Search for the cell housing the specified text and yield its (x, y) center coordinate. 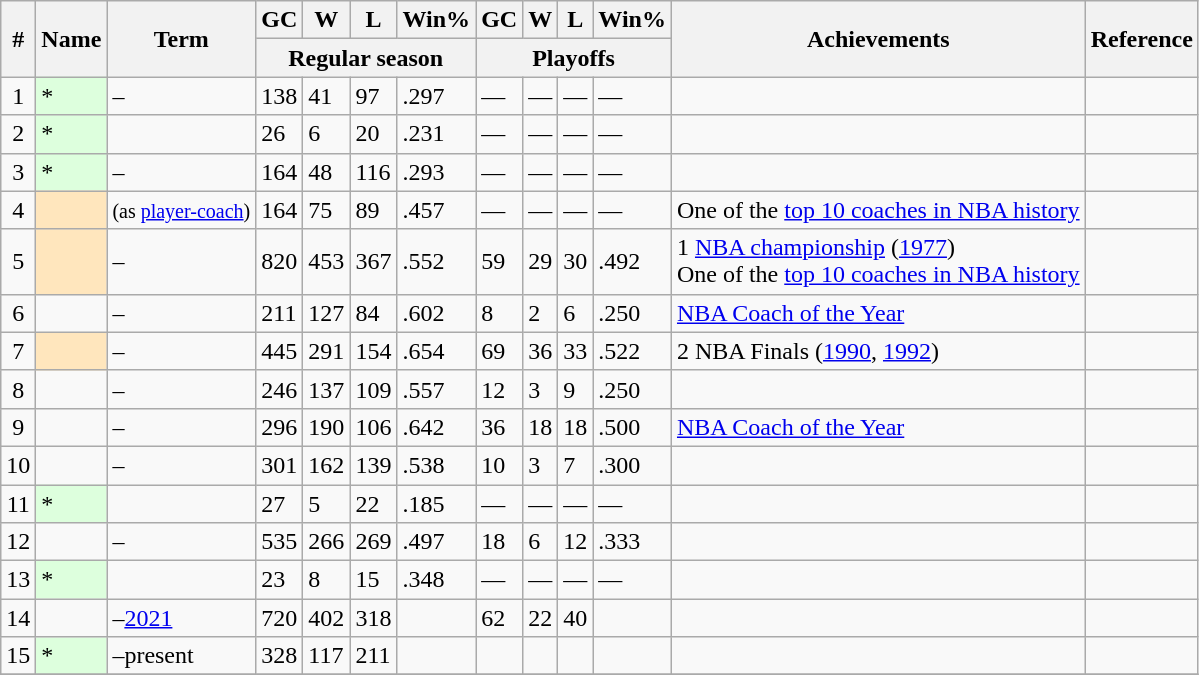
97 (374, 96)
Reference (1142, 39)
.538 (436, 465)
Playoffs (574, 58)
84 (374, 313)
2 NBA Finals (1990, 1992) (878, 351)
190 (326, 427)
.522 (632, 351)
291 (326, 351)
40 (576, 618)
29 (540, 262)
75 (326, 210)
41 (326, 96)
127 (326, 313)
One of the top 10 coaches in NBA history (878, 210)
116 (374, 172)
69 (500, 351)
296 (280, 427)
269 (374, 542)
162 (326, 465)
.654 (436, 351)
402 (326, 618)
Achievements (878, 39)
14 (18, 618)
89 (374, 210)
.333 (632, 542)
453 (326, 262)
.300 (632, 465)
(as player-coach) (182, 210)
.492 (632, 262)
106 (374, 427)
# (18, 39)
109 (374, 389)
–2021 (182, 618)
.497 (436, 542)
48 (326, 172)
Term (182, 39)
62 (500, 618)
–present (182, 656)
301 (280, 465)
367 (374, 262)
.642 (436, 427)
.457 (436, 210)
1 NBA championship (1977)One of the top 10 coaches in NBA history (878, 262)
137 (326, 389)
720 (280, 618)
117 (326, 656)
.500 (632, 427)
154 (374, 351)
Name (72, 39)
.552 (436, 262)
.185 (436, 503)
.297 (436, 96)
20 (374, 134)
33 (576, 351)
Regular season (366, 58)
.231 (436, 134)
1 (18, 96)
318 (374, 618)
11 (18, 503)
13 (18, 580)
59 (500, 262)
535 (280, 542)
820 (280, 262)
328 (280, 656)
4 (18, 210)
246 (280, 389)
139 (374, 465)
266 (326, 542)
445 (280, 351)
26 (280, 134)
.348 (436, 580)
23 (280, 580)
138 (280, 96)
27 (280, 503)
30 (576, 262)
.602 (436, 313)
.293 (436, 172)
.557 (436, 389)
